Scan for the cell matching the given text and deliver its (x, y) coordinate at center. 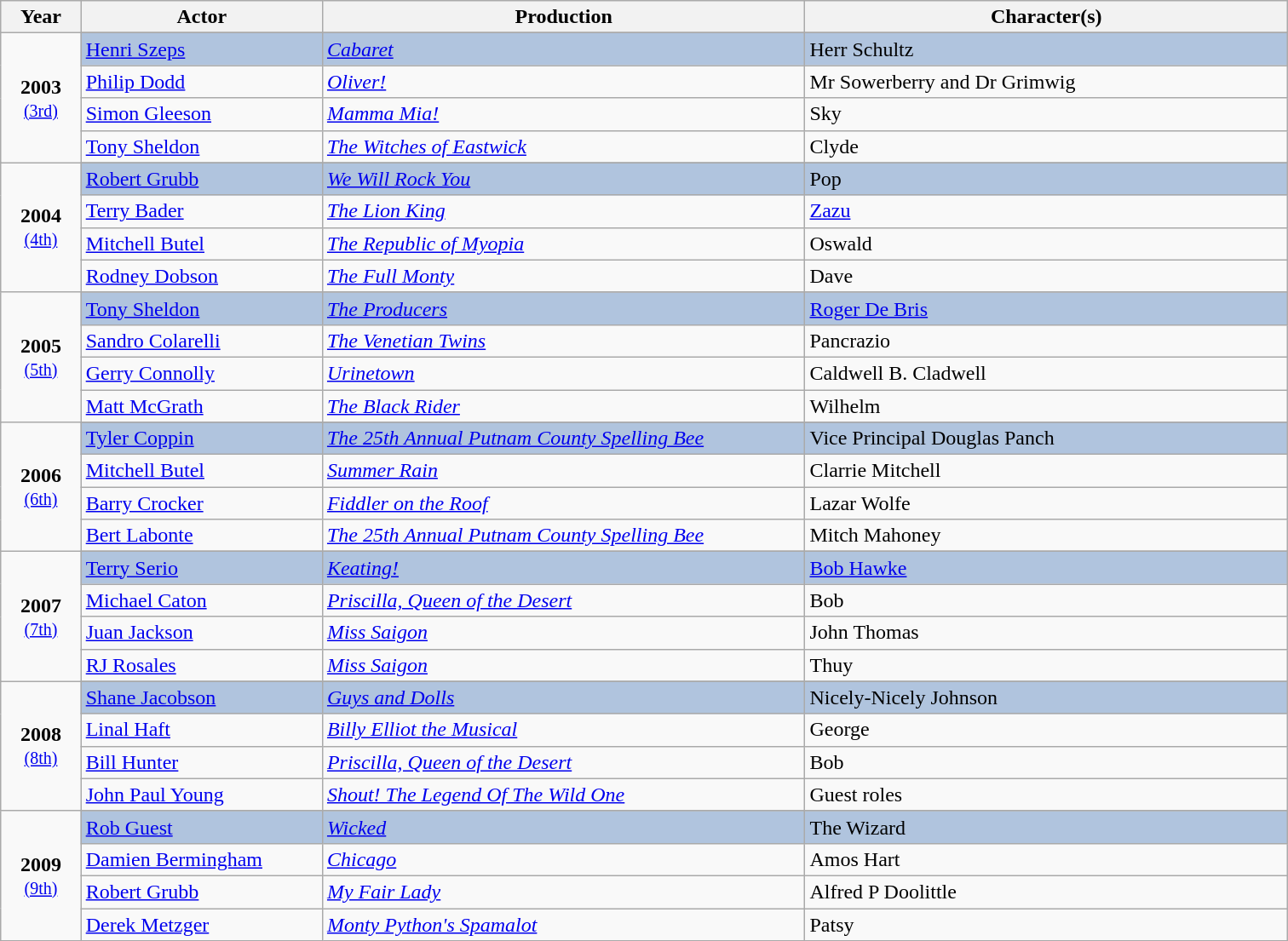
2009(9th) (41, 875)
Damien Bermingham (201, 859)
Oliver! (564, 82)
We Will Rock You (564, 179)
George (1046, 730)
Rob Guest (201, 827)
Mitch Mahoney (1046, 536)
Shane Jacobson (201, 697)
Philip Dodd (201, 82)
Zazu (1046, 211)
Patsy (1046, 924)
Production (564, 17)
Derek Metzger (201, 924)
The Producers (564, 308)
Roger De Bris (1046, 308)
John Thomas (1046, 633)
Pop (1046, 179)
John Paul Young (201, 795)
Barry Crocker (201, 503)
Gerry Connolly (201, 373)
The Lion King (564, 211)
Henri Szeps (201, 49)
Clarrie Mitchell (1046, 471)
Terry Serio (201, 568)
2005(5th) (41, 357)
2006(6th) (41, 487)
Rodney Dobson (201, 276)
Sky (1046, 114)
Guys and Dolls (564, 697)
Terry Bader (201, 211)
Keating! (564, 568)
Thuy (1046, 665)
Clyde (1046, 146)
The Full Monty (564, 276)
The Republic of Myopia (564, 244)
Monty Python's Spamalot (564, 924)
Herr Schultz (1046, 49)
The Wizard (1046, 827)
Wilhelm (1046, 406)
Character(s) (1046, 17)
Caldwell B. Cladwell (1046, 373)
Billy Elliot the Musical (564, 730)
Dave (1046, 276)
Tyler Coppin (201, 439)
Nicely-Nicely Johnson (1046, 697)
Fiddler on the Roof (564, 503)
My Fair Lady (564, 892)
The Black Rider (564, 406)
Juan Jackson (201, 633)
2008(8th) (41, 746)
Vice Principal Douglas Panch (1046, 439)
Michael Caton (201, 600)
Pancrazio (1046, 341)
Oswald (1046, 244)
Amos Hart (1046, 859)
Wicked (564, 827)
2007(7th) (41, 617)
Cabaret (564, 49)
Lazar Wolfe (1046, 503)
Chicago (564, 859)
Bill Hunter (201, 762)
Bob Hawke (1046, 568)
Actor (201, 17)
Mr Sowerberry and Dr Grimwig (1046, 82)
Linal Haft (201, 730)
Summer Rain (564, 471)
RJ Rosales (201, 665)
2004(4th) (41, 227)
Simon Gleeson (201, 114)
The Venetian Twins (564, 341)
Alfred P Doolittle (1046, 892)
Matt McGrath (201, 406)
Shout! The Legend Of The Wild One (564, 795)
Mamma Mia! (564, 114)
The Witches of Eastwick (564, 146)
Guest roles (1046, 795)
2003(3rd) (41, 98)
Sandro Colarelli (201, 341)
Year (41, 17)
Bert Labonte (201, 536)
Urinetown (564, 373)
